Capture the cell that displays the provided text and extract its [X, Y] central coordinate. 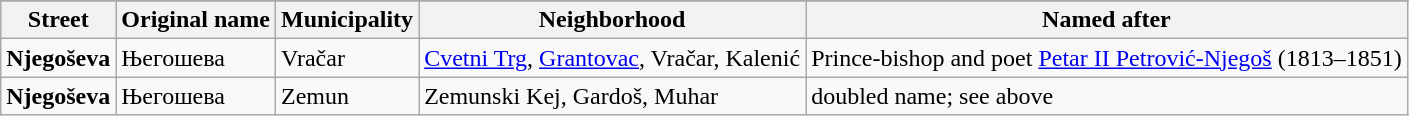
Zemun [348, 96]
Cvetni Trg, Grantovac, Vračar, Kalenić [612, 58]
Zemunski Kej, Gardoš, Muhar [612, 96]
Named after [1107, 20]
Municipality [348, 20]
Vračar [348, 58]
doubled name; see above [1107, 96]
Prince-bishop and poet Petar II Petrović-Njegoš (1813–1851) [1107, 58]
Street [58, 20]
Neighborhood [612, 20]
Original name [196, 20]
